Return (X, Y) of the center of cell containing provided text 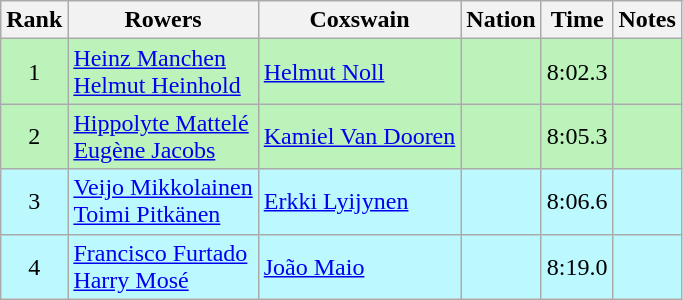
Coxswain (360, 20)
8:06.6 (577, 202)
Heinz ManchenHelmut Heinhold (163, 72)
Kamiel Van Dooren (360, 136)
Nation (501, 20)
3 (34, 202)
Rank (34, 20)
Erkki Lyijynen (360, 202)
Francisco FurtadoHarry Mosé (163, 266)
2 (34, 136)
Veijo MikkolainenToimi Pitkänen (163, 202)
8:05.3 (577, 136)
8:02.3 (577, 72)
Rowers (163, 20)
Time (577, 20)
Hippolyte MatteléEugène Jacobs (163, 136)
8:19.0 (577, 266)
Helmut Noll (360, 72)
1 (34, 72)
Notes (647, 20)
4 (34, 266)
João Maio (360, 266)
